Return the (X, Y) coordinate for the center point of the cell that contains the specified text.  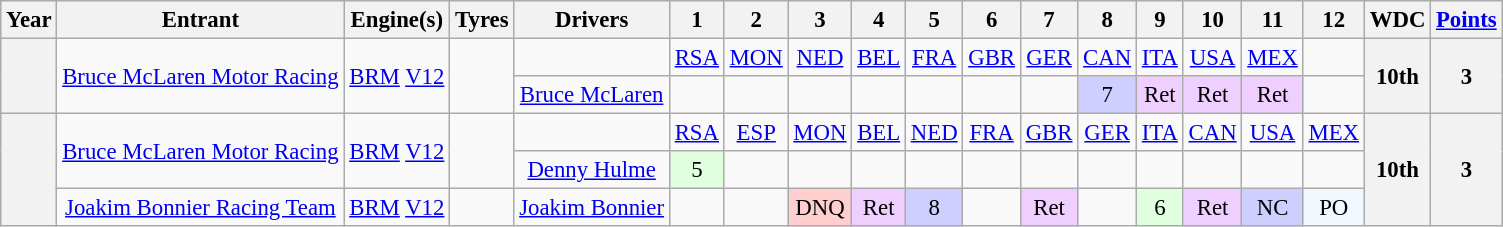
11 (1272, 20)
Engine(s) (397, 20)
Drivers (592, 20)
Bruce McLaren (592, 95)
9 (1160, 20)
Year (29, 20)
ESP (756, 133)
Entrant (200, 20)
PO (1334, 208)
Tyres (482, 20)
Joakim Bonnier Racing Team (200, 208)
10 (1212, 20)
12 (1334, 20)
NC (1272, 208)
4 (879, 20)
Joakim Bonnier (592, 208)
Points (1466, 20)
1 (696, 20)
2 (756, 20)
WDC (1397, 20)
DNQ (820, 208)
Denny Hulme (592, 170)
